Return [x, y] of the center of cell containing provided text 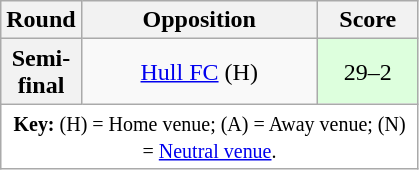
Hull FC (H) [199, 72]
Opposition [199, 20]
29–2 [368, 72]
Score [368, 20]
Round [41, 20]
Key: (H) = Home venue; (A) = Away venue; (N) = Neutral venue. [210, 136]
Semi-final [41, 72]
